Pinpoint the cell where the given text exists, returning its [x, y] midpoint coordinate. 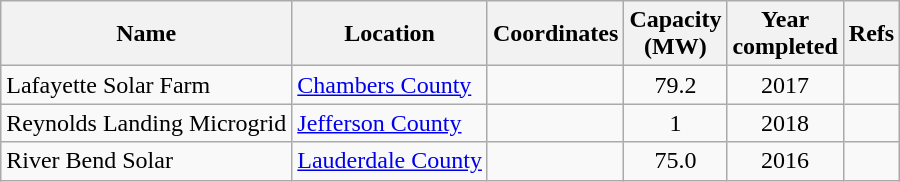
Yearcompleted [785, 34]
2016 [785, 161]
Refs [871, 34]
Coordinates [555, 34]
2017 [785, 85]
79.2 [676, 85]
Jefferson County [390, 123]
Lafayette Solar Farm [146, 85]
1 [676, 123]
2018 [785, 123]
Location [390, 34]
Chambers County [390, 85]
Capacity(MW) [676, 34]
Reynolds Landing Microgrid [146, 123]
75.0 [676, 161]
Lauderdale County [390, 161]
River Bend Solar [146, 161]
Name [146, 34]
